Return the [X, Y] coordinate for the center point of the cell that contains the specified text.  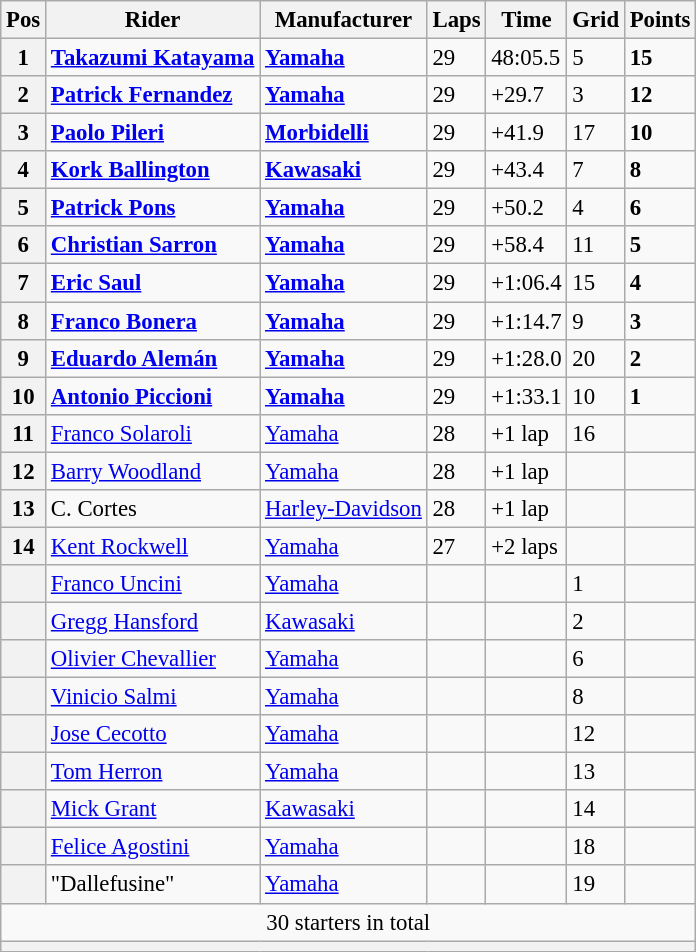
16 [596, 433]
Harley-Davidson [344, 509]
Jose Cecotto [153, 734]
Paolo Pileri [153, 133]
20 [596, 358]
Rider [153, 20]
+29.7 [526, 95]
+1:33.1 [526, 396]
Grid [596, 20]
Felice Agostini [153, 847]
Patrick Fernandez [153, 95]
17 [596, 133]
Vinicio Salmi [153, 697]
+1:06.4 [526, 283]
Mick Grant [153, 809]
Tom Herron [153, 772]
Gregg Hansford [153, 621]
Antonio Piccioni [153, 396]
C. Cortes [153, 509]
Kork Ballington [153, 170]
+41.9 [526, 133]
Franco Solaroli [153, 433]
Franco Uncini [153, 584]
+1:28.0 [526, 358]
Takazumi Katayama [153, 58]
Kent Rockwell [153, 546]
Eduardo Alemán [153, 358]
"Dallefusine" [153, 885]
+43.4 [526, 170]
Barry Woodland [153, 471]
Laps [456, 20]
Eric Saul [153, 283]
+1:14.7 [526, 321]
Olivier Chevallier [153, 659]
Franco Bonera [153, 321]
Manufacturer [344, 20]
Pos [24, 20]
27 [456, 546]
18 [596, 847]
Christian Sarron [153, 245]
+58.4 [526, 245]
+50.2 [526, 208]
Points [660, 20]
30 starters in total [348, 922]
48:05.5 [526, 58]
Time [526, 20]
Morbidelli [344, 133]
Patrick Pons [153, 208]
19 [596, 885]
+2 laps [526, 546]
